Find where the given text appears and provide that cell's center as [x, y] coordinate. 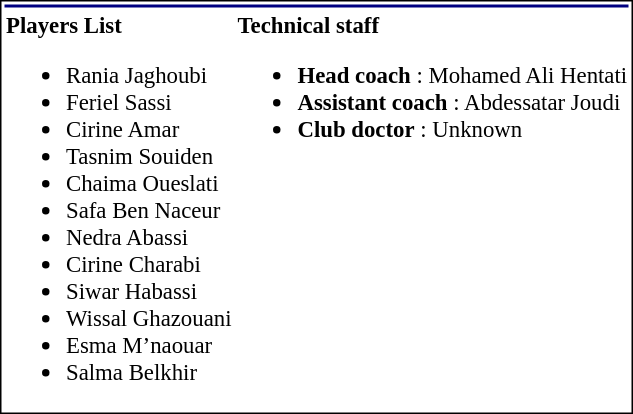
Technical staffHead coach : Mohamed Ali HentatiAssistant coach : Abdessatar JoudiClub doctor : Unknown [432, 210]
